From the cell containing the given text, extract its center point as [X, Y] coordinate. 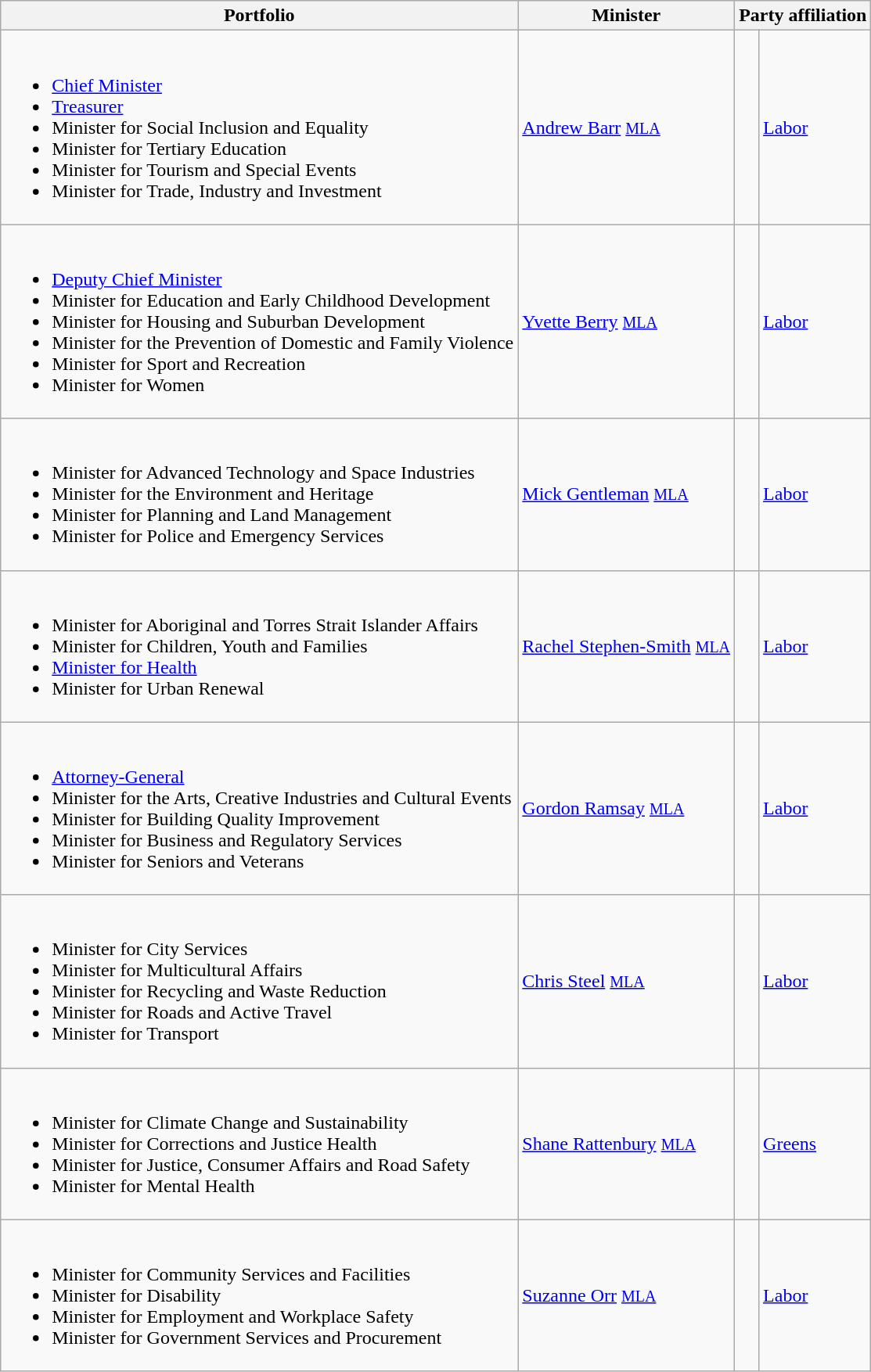
Portfolio [260, 16]
Yvette Berry MLA [626, 321]
Andrew Barr MLA [626, 128]
Minister [626, 16]
Greens [815, 1144]
Party affiliation [803, 16]
Suzanne Orr MLA [626, 1295]
Minister for Aboriginal and Torres Strait Islander AffairsMinister for Children, Youth and FamiliesMinister for HealthMinister for Urban Renewal [260, 646]
Chris Steel MLA [626, 981]
Rachel Stephen-Smith MLA [626, 646]
Gordon Ramsay MLA [626, 809]
Mick Gentleman MLA [626, 494]
Shane Rattenbury MLA [626, 1144]
